Detect which cell encompasses the target text, then output its [x, y] center coordinate. 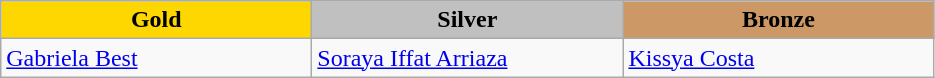
Silver [468, 20]
Soraya Iffat Arriaza [468, 58]
Gabriela Best [156, 58]
Kissya Costa [778, 58]
Gold [156, 20]
Bronze [778, 20]
